Return (X, Y) of the center of cell containing provided text 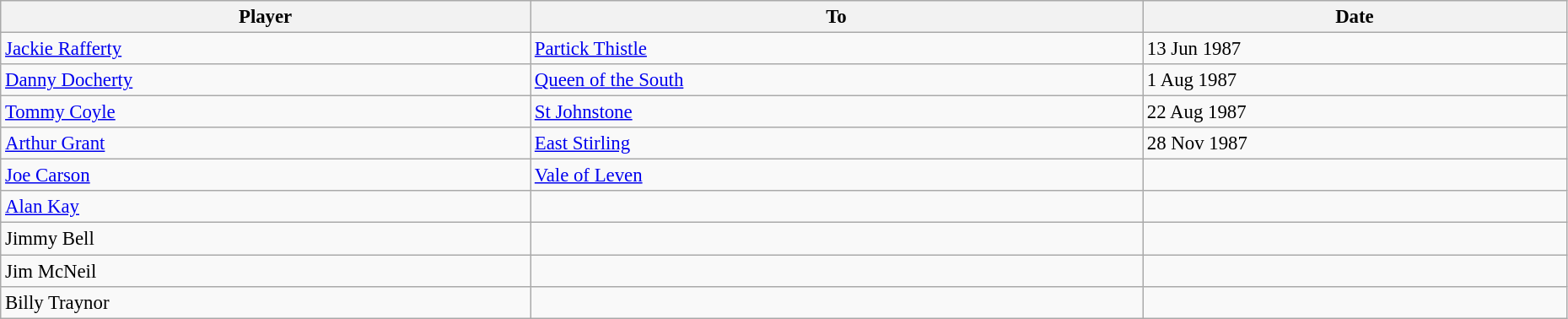
Billy Traynor (266, 302)
Queen of the South (836, 80)
St Johnstone (836, 112)
13 Jun 1987 (1355, 49)
Jackie Rafferty (266, 49)
East Stirling (836, 143)
22 Aug 1987 (1355, 112)
To (836, 17)
Joe Carson (266, 176)
Jim McNeil (266, 271)
Jimmy Bell (266, 239)
Alan Kay (266, 207)
Vale of Leven (836, 176)
Player (266, 17)
Danny Docherty (266, 80)
1 Aug 1987 (1355, 80)
Date (1355, 17)
Tommy Coyle (266, 112)
Arthur Grant (266, 143)
28 Nov 1987 (1355, 143)
Partick Thistle (836, 49)
